Scan for the cell matching the given text and deliver its (x, y) coordinate at center. 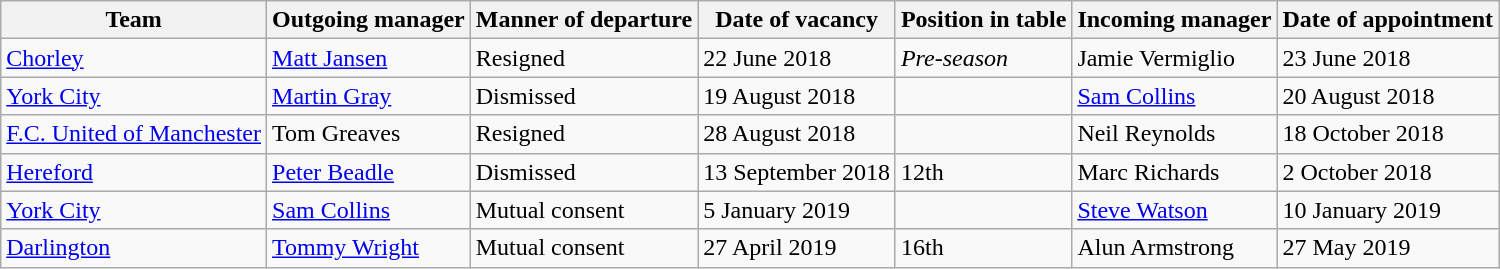
Team (134, 20)
16th (983, 248)
Peter Beadle (369, 172)
Tommy Wright (369, 248)
Hereford (134, 172)
10 January 2019 (1388, 210)
Alun Armstrong (1174, 248)
Position in table (983, 20)
Date of appointment (1388, 20)
Steve Watson (1174, 210)
Marc Richards (1174, 172)
2 October 2018 (1388, 172)
Incoming manager (1174, 20)
27 May 2019 (1388, 248)
13 September 2018 (797, 172)
20 August 2018 (1388, 96)
Outgoing manager (369, 20)
Jamie Vermiglio (1174, 58)
5 January 2019 (797, 210)
Matt Jansen (369, 58)
Date of vacancy (797, 20)
27 April 2019 (797, 248)
Pre-season (983, 58)
28 August 2018 (797, 134)
Chorley (134, 58)
19 August 2018 (797, 96)
12th (983, 172)
Neil Reynolds (1174, 134)
F.C. United of Manchester (134, 134)
Darlington (134, 248)
Tom Greaves (369, 134)
23 June 2018 (1388, 58)
Manner of departure (584, 20)
22 June 2018 (797, 58)
Martin Gray (369, 96)
18 October 2018 (1388, 134)
